Find where the given text appears and provide that cell's center as [x, y] coordinate. 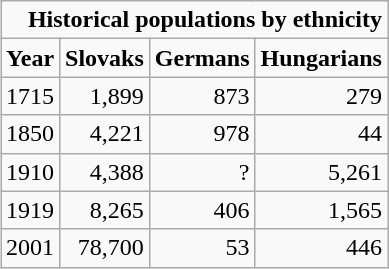
4,221 [105, 134]
279 [321, 96]
Historical populations by ethnicity [194, 20]
53 [202, 248]
44 [321, 134]
1,899 [105, 96]
Germans [202, 58]
873 [202, 96]
1919 [30, 210]
5,261 [321, 172]
1715 [30, 96]
2001 [30, 248]
78,700 [105, 248]
406 [202, 210]
Slovaks [105, 58]
? [202, 172]
1850 [30, 134]
978 [202, 134]
Year [30, 58]
Hungarians [321, 58]
1910 [30, 172]
446 [321, 248]
4,388 [105, 172]
1,565 [321, 210]
8,265 [105, 210]
